Locate the cell with the specified text and output its (X, Y) center coordinate. 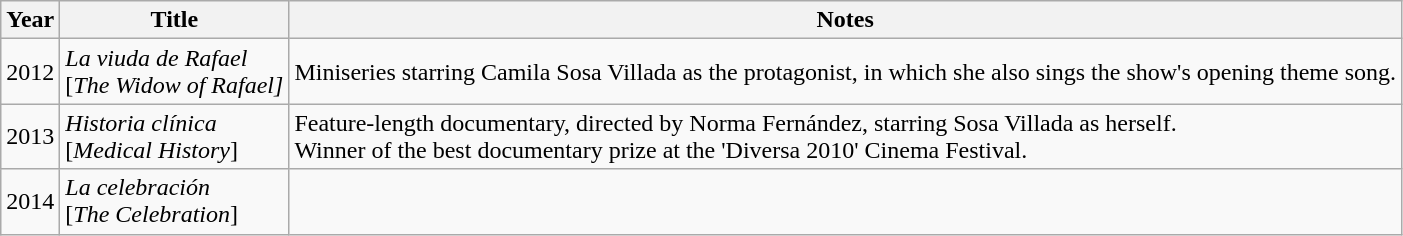
Historia clínica[Medical History] (174, 136)
La viuda de Rafael[The Widow of Rafael] (174, 72)
2012 (30, 72)
Title (174, 20)
2014 (30, 202)
2013 (30, 136)
La celebración[The Celebration] (174, 202)
Year (30, 20)
Miniseries starring Camila Sosa Villada as the protagonist, in which she also sings the show's opening theme song. (846, 72)
Notes (846, 20)
